Locate the cell with the specified text and output its (X, Y) center coordinate. 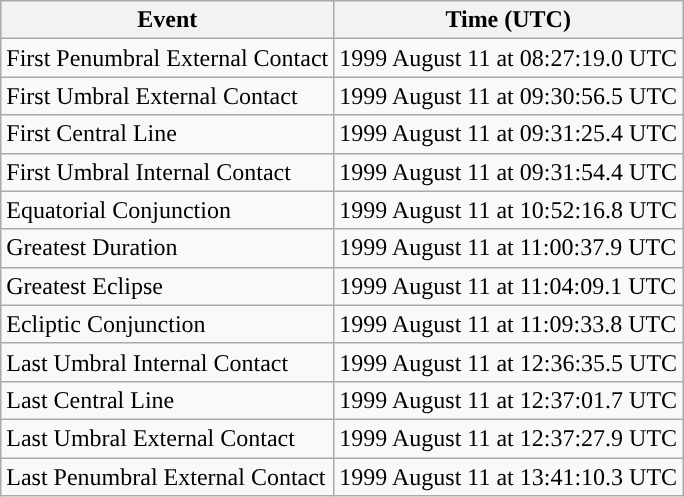
First Umbral Internal Contact (168, 172)
1999 August 11 at 08:27:19.0 UTC (508, 58)
First Central Line (168, 134)
Time (UTC) (508, 20)
Ecliptic Conjunction (168, 324)
Greatest Duration (168, 248)
1999 August 11 at 09:30:56.5 UTC (508, 96)
Event (168, 20)
1999 August 11 at 13:41:10.3 UTC (508, 477)
1999 August 11 at 10:52:16.8 UTC (508, 210)
Last Umbral External Contact (168, 438)
1999 August 11 at 12:36:35.5 UTC (508, 362)
1999 August 11 at 12:37:01.7 UTC (508, 400)
1999 August 11 at 11:09:33.8 UTC (508, 324)
1999 August 11 at 11:00:37.9 UTC (508, 248)
Greatest Eclipse (168, 286)
Last Central Line (168, 400)
Equatorial Conjunction (168, 210)
1999 August 11 at 09:31:54.4 UTC (508, 172)
Last Penumbral External Contact (168, 477)
Last Umbral Internal Contact (168, 362)
1999 August 11 at 09:31:25.4 UTC (508, 134)
First Penumbral External Contact (168, 58)
1999 August 11 at 11:04:09.1 UTC (508, 286)
1999 August 11 at 12:37:27.9 UTC (508, 438)
First Umbral External Contact (168, 96)
